Locate the cell with the specified text and output its [X, Y] center coordinate. 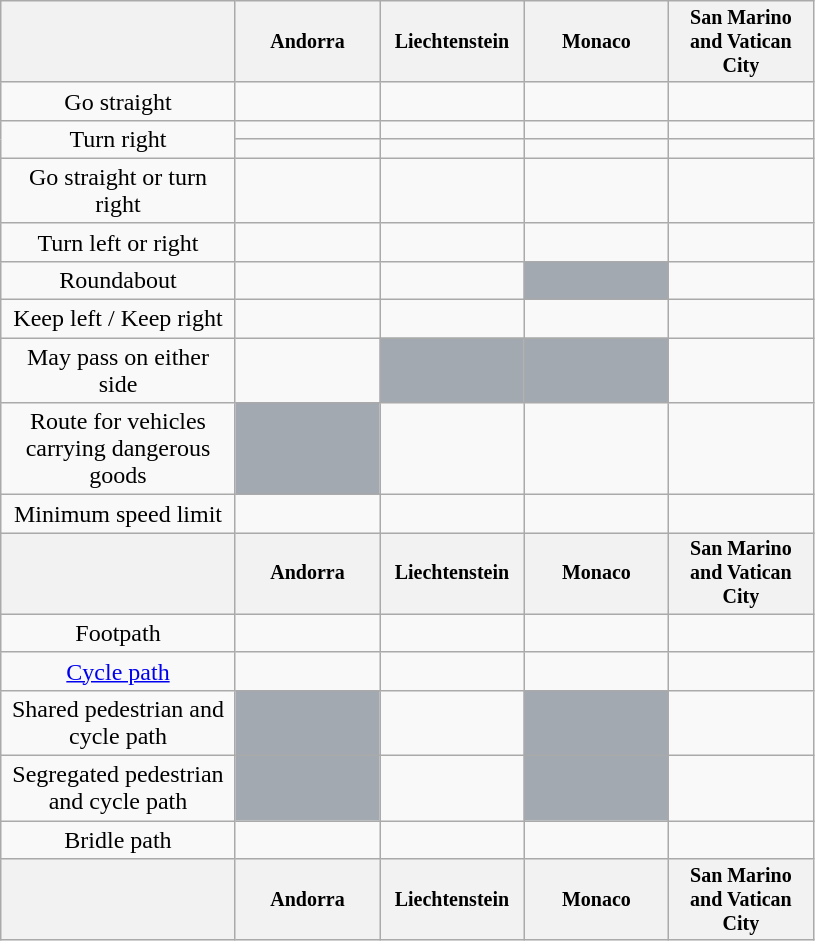
Cycle path [118, 671]
Footpath [118, 633]
Roundabout [118, 280]
Go straight or turn right [118, 190]
Turn left or right [118, 242]
Segregated pedestrian and cycle path [118, 788]
Minimum speed limit [118, 514]
Keep left / Keep right [118, 319]
Shared pedestrian and cycle path [118, 722]
Route for vehicles carrying dangerous goods [118, 449]
Bridle path [118, 839]
Go straight [118, 101]
May pass on either side [118, 370]
Turn right [118, 139]
